Return [x, y] of the center of cell containing provided text 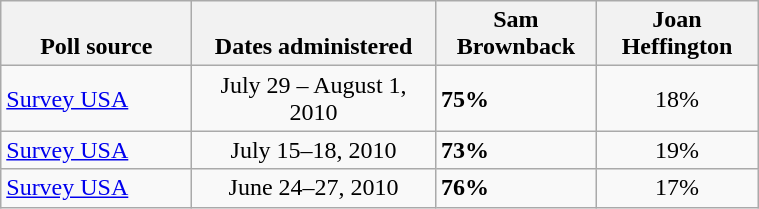
July 15–18, 2010 [314, 150]
19% [676, 150]
JoanHeffington [676, 34]
18% [676, 98]
17% [676, 188]
Dates administered [314, 34]
June 24–27, 2010 [314, 188]
75% [516, 98]
July 29 – August 1, 2010 [314, 98]
Poll source [96, 34]
SamBrownback [516, 34]
76% [516, 188]
73% [516, 150]
